Extract the (X, Y) coordinate from the center of the cell holding the provided text.  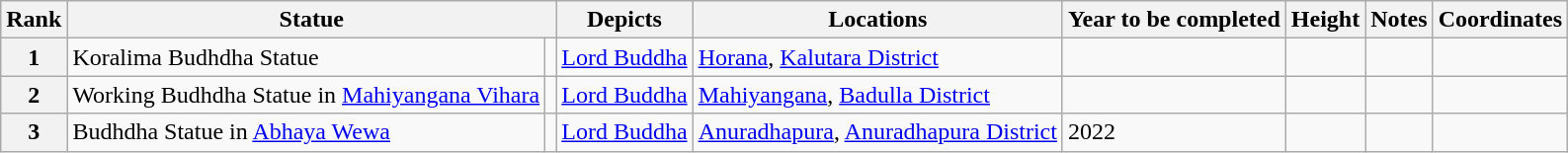
Mahiyangana, Badulla District (877, 95)
Horana, Kalutara District (877, 57)
3 (34, 132)
Statue (312, 20)
Locations (877, 20)
2022 (1174, 132)
Rank (34, 20)
Budhdha Statue in Abhaya Wewa (306, 132)
2 (34, 95)
Depicts (624, 20)
Notes (1399, 20)
Coordinates (1500, 20)
Year to be completed (1174, 20)
Anuradhapura, Anuradhapura District (877, 132)
Working Budhdha Statue in Mahiyangana Vihara (306, 95)
Koralima Budhdha Statue (306, 57)
1 (34, 57)
Height (1325, 20)
